Extract the [x, y] coordinate from the center of the cell holding the provided text.  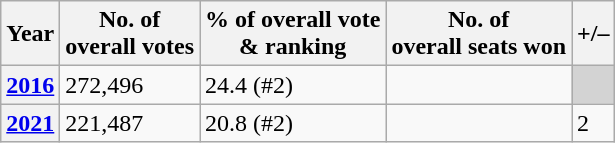
Year [30, 34]
2 [594, 123]
2021 [30, 123]
20.8 (#2) [293, 123]
% of overall vote & ranking [293, 34]
No. ofoverall votes [130, 34]
No. ofoverall seats won [479, 34]
272,496 [130, 85]
2016 [30, 85]
221,487 [130, 123]
+/– [594, 34]
24.4 (#2) [293, 85]
